Scan for the cell matching the given text and deliver its [X, Y] coordinate at center. 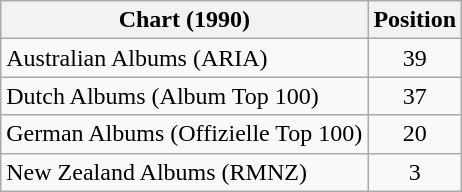
Dutch Albums (Album Top 100) [184, 96]
20 [415, 134]
New Zealand Albums (RMNZ) [184, 172]
Australian Albums (ARIA) [184, 58]
3 [415, 172]
Chart (1990) [184, 20]
37 [415, 96]
Position [415, 20]
39 [415, 58]
German Albums (Offizielle Top 100) [184, 134]
